Search for the cell housing the specified text and yield its (X, Y) center coordinate. 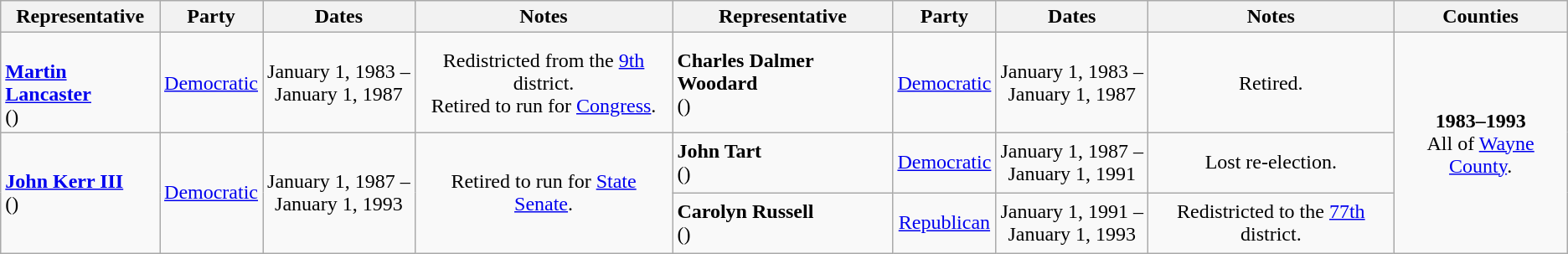
January 1, 1987 – January 1, 1991 (1072, 163)
Charles Dalmer Woodard() (782, 82)
Martin Lancaster() (80, 82)
January 1, 1987 – January 1, 1993 (339, 193)
1983–1993 All of Wayne County. (1481, 143)
John Kerr III() (80, 193)
January 1, 1991 – January 1, 1993 (1072, 223)
John Tart() (782, 163)
Retired to run for State Senate. (544, 193)
Redistricted from the 9th district. Retired to run for Congress. (544, 82)
Carolyn Russell() (782, 223)
Republican (945, 223)
Retired. (1271, 82)
Lost re-election. (1271, 163)
Counties (1481, 17)
Redistricted to the 77th district. (1271, 223)
